Output the [X, Y] coordinate of the center of the cell containing the given text.  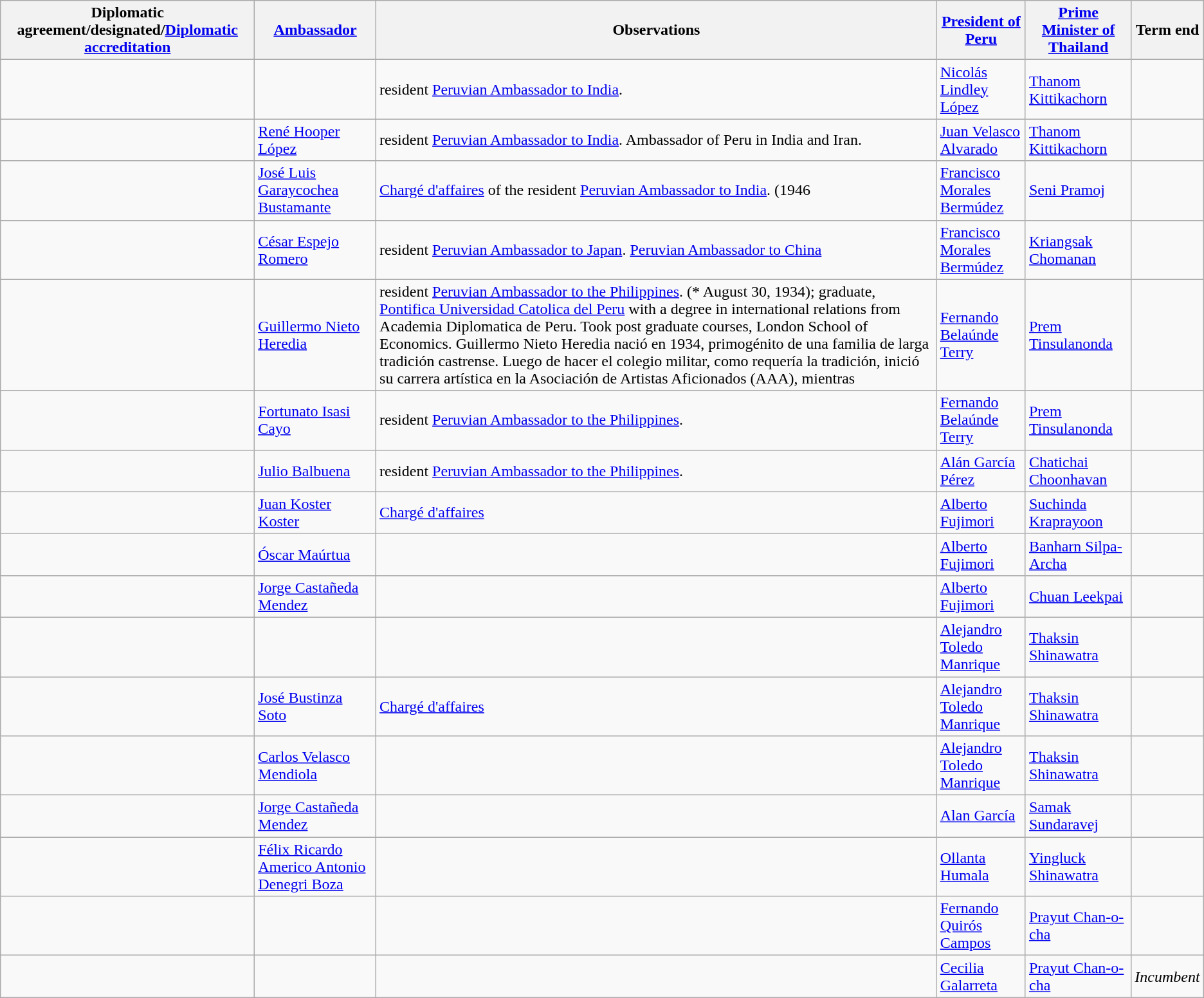
René Hooper López [315, 140]
José Luis Garaycochea Bustamante [315, 190]
Samak Sundaravej [1078, 816]
Kriangsak Chomanan [1078, 250]
Alán García Pérez [981, 471]
President of Peru [981, 30]
Julio Balbuena [315, 471]
Banharn Silpa-Archa [1078, 555]
Observations [657, 30]
César Espejo Romero [315, 250]
resident Peruvian Ambassador to Japan. Peruvian Ambassador to China [657, 250]
Guillermo Nieto Heredia [315, 335]
Chatichai Choonhavan [1078, 471]
Fortunato Isasi Cayo [315, 420]
Juan Koster Koster [315, 512]
Diplomatic agreement/designated/Diplomatic accreditation [127, 30]
Félix Ricardo Americo Antonio Denegri Boza [315, 867]
Term end [1167, 30]
Prime Minister of Thailand [1078, 30]
Ollanta Humala [981, 867]
Seni Pramoj [1078, 190]
Suchinda Kraprayoon [1078, 512]
Nicolás Lindley López [981, 89]
Chargé d'affaires of the resident Peruvian Ambassador to India. (1946 [657, 190]
Cecilia Galarreta [981, 977]
Chuan Leekpai [1078, 596]
Alan García [981, 816]
Incumbent [1167, 977]
Óscar Maúrtua [315, 555]
Yingluck Shinawatra [1078, 867]
Carlos Velasco Mendiola [315, 766]
José Bustinza Soto [315, 707]
Ambassador [315, 30]
resident Peruvian Ambassador to India. [657, 89]
Fernando Quirós Campos [981, 926]
resident Peruvian Ambassador to India. Ambassador of Peru in India and Iran. [657, 140]
Juan Velasco Alvarado [981, 140]
